Output the [x, y] coordinate of the center of the cell containing the given text.  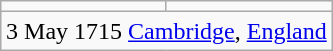
3 May 1715 Cambridge, England [167, 31]
